Capture the cell that displays the provided text and extract its (X, Y) central coordinate. 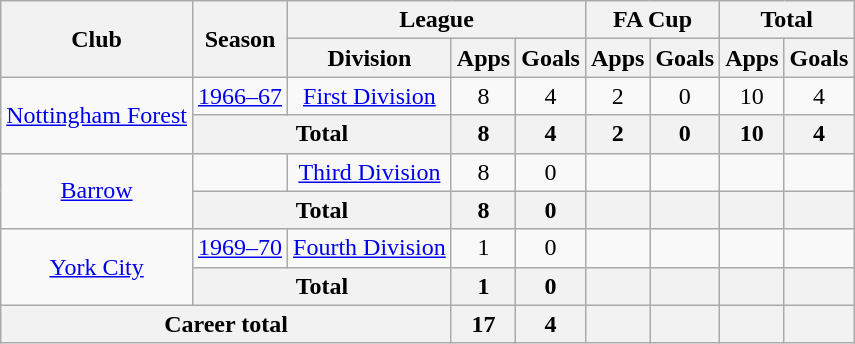
Barrow (97, 191)
1969–70 (240, 248)
Career total (226, 324)
17 (483, 324)
Season (240, 39)
York City (97, 267)
1966–67 (240, 96)
FA Cup (652, 20)
Division (370, 58)
Third Division (370, 172)
Fourth Division (370, 248)
League (437, 20)
Club (97, 39)
First Division (370, 96)
Nottingham Forest (97, 115)
